Identify which cell holds the provided text, then report its [x, y] central coordinate. 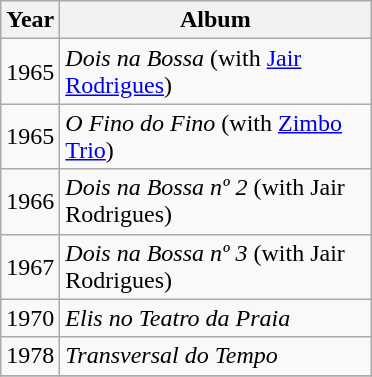
Album [216, 20]
1978 [30, 356]
O Fino do Fino (with Zimbo Trio) [216, 136]
Dois na Bossa (with Jair Rodrigues) [216, 72]
Elis no Teatro da Praia [216, 318]
1966 [30, 202]
Transversal do Tempo [216, 356]
Year [30, 20]
1967 [30, 266]
Dois na Bossa nº 2 (with Jair Rodrigues) [216, 202]
1970 [30, 318]
Dois na Bossa nº 3 (with Jair Rodrigues) [216, 266]
